Extract the (X, Y) coordinate from the center of the cell holding the provided text.  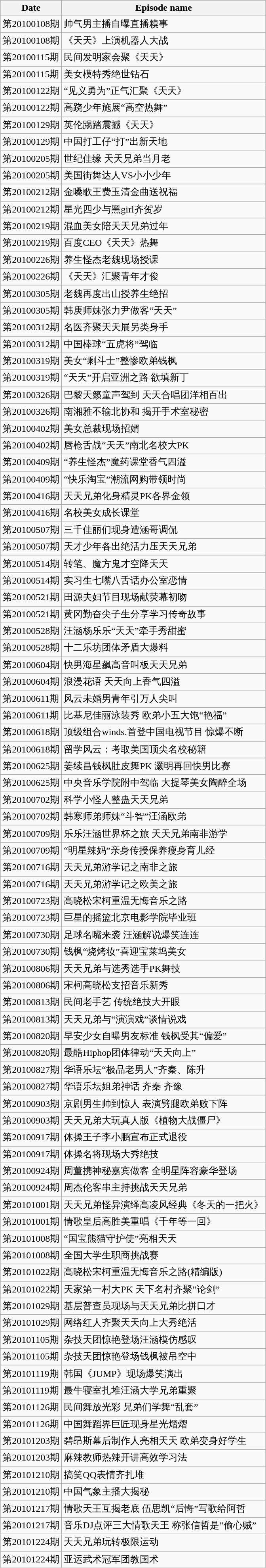
美女模特秀绝世钻石 (164, 75)
高晓松宋柯重温无悔音乐之路 (164, 902)
高跷少年施展“高空热舞” (164, 109)
顶级组合winds.首登中国电视节目 惊爆不断 (164, 733)
韩庚师妹张力尹做客“天天” (164, 311)
情歌皇后高胜美重唱《千年等一回》 (164, 1222)
情歌天王互揭老底 伍思凯“后悔”写歌给阿哲 (164, 1509)
体操王子李小鹏宣布正式退役 (164, 1138)
华语乐坛姐弟神话 齐秦 齐豫 (164, 1087)
天天兄弟与“演演戏”谈情说戏 (164, 1020)
《天天》汇聚青年才俊 (164, 277)
《天天》上演机器人大战 (164, 40)
全国大学生职商挑战赛 (164, 1256)
体操名将现场大秀绝技 (164, 1154)
中国舞蹈界巨匠现身星光熠熠 (164, 1425)
早安少女自曝男友标准 钱枫受其“偏爱” (164, 1036)
天天兄弟游学记之欧美之旅 (164, 885)
巨星的摇篮北京电影学院毕业班 (164, 918)
中国棒球“五虎将”驾临 (164, 345)
韩寒师弟师妹“斗智”汪涵欧弟 (164, 817)
南湘雅不输北协和 揭开手术室秘密 (164, 412)
杂技天团惊艳登场汪涵模仿感叹 (164, 1340)
“明星辣妈”亲身传授保养瘦身育儿经 (164, 851)
韩国《JUMP》现场爆笑演出 (164, 1374)
音乐DJ点评三大情歌天王 称张信哲是“偷心贼” (164, 1526)
“天天”开启亚洲之路 欲填新丁 (164, 378)
天天兄弟大玩真人版《植物大战僵尸》 (164, 1120)
美国街舞达人VS小小少年 (164, 176)
百度CEO《天天》热舞 (164, 243)
田源夫妇节目现场献荧幕初吻 (164, 598)
名校美女成长课堂 (164, 513)
唇枪舌战“天天”南北名校大PK (164, 446)
搞笑QQ表情齐扎堆 (164, 1475)
麻辣教师热辣开讲高效学习法 (164, 1458)
中央音乐学院附中驾临 大提琴美女陶醉全场 (164, 783)
“快乐淘宝”潮流网购带领时尚 (164, 480)
天家第一村大PK 天下名村齐聚“论剑” (164, 1289)
足球名嘴来袭 汪涵解说爆笑连连 (164, 935)
钱枫“烧烤妆”喜迎宝莱坞美女 (164, 952)
名医齐聚天天展另类身手 (164, 327)
世纪佳缘 天天兄弟当月老 (164, 159)
留学风云：考取美国顶尖名校秘籍 (164, 749)
京剧男生帅到惊人 表演劈腿欧弟败下阵 (164, 1104)
基层普查员现场与天天兄弟比拼口才 (164, 1307)
星光四少与黑girl齐贺岁 (164, 209)
宋柯高晓松支招音乐新秀 (164, 986)
混血美女陪天天兄弟过年 (164, 227)
中国打工仔“打”出新天地 (164, 142)
美女“剩斗士”整惨欧弟钱枫 (164, 362)
天才少年各出绝活力压天天兄弟 (164, 547)
十二乐坊团体矛盾大爆料 (164, 649)
老魏再度出山授养生绝招 (164, 294)
姜续昌钱枫肚皮舞PK 灏明再回快男比赛 (164, 767)
最酷Hiphop团体律动“天天向上” (164, 1053)
科学小怪人整蛊天天兄弟 (164, 800)
乐乐汪涵世界杯之旅 天天兄弟南非游学 (164, 834)
帅气男主播自曝直播糗事 (164, 24)
民间发明家会聚《天天》 (164, 58)
天天兄弟怪异演绎高凌风经典《冬天的一把火》 (164, 1205)
“国宝熊猫守护使”亮相天天 (164, 1239)
养生怪杰老魏现场授课 (164, 260)
天天兄弟玩转极限运动 (164, 1542)
中国气象主播大揭秘 (164, 1492)
民间舞放光彩 兄弟们学舞“乱套” (164, 1407)
杂技天团惊艳登场钱枫被吊空中 (164, 1357)
汪涵杨乐乐“天天”牵手秀甜蜜 (164, 631)
碧昂斯幕后制作人亮相天天 欧弟变身好学生 (164, 1442)
天天兄弟与选秀选手PK舞技 (164, 969)
“见义勇为”正气汇聚《天天》 (164, 91)
亚运武术冠军团教国术 (164, 1560)
天天兄弟化身精灵PK各界金领 (164, 496)
周杰伦客串主持挑战天天兄弟 (164, 1189)
网络红人齐聚天天向上大秀绝活 (164, 1323)
天天兄弟游学记之南非之旅 (164, 867)
转笔、魔方鬼才空降天天 (164, 564)
Episode name (164, 8)
风云未婚男青年引万人尖叫 (164, 699)
民间老手艺 传统绝技大开眼 (164, 1002)
黄冈勤奋尖子生分享学习传奇故事 (164, 615)
实习生七嘴八舌话办公室恋情 (164, 580)
快男海星飙高音叫板天天兄弟 (164, 665)
浪漫花语 天天向上香气四溢 (164, 682)
三千佳丽们现身遭涵哥调侃 (164, 530)
华语乐坛“极品老男人”齐秦、陈升 (164, 1070)
金嗓歌王费玉清金曲送祝福 (164, 193)
最牛寝室扎堆汪涵大学兄弟重聚 (164, 1391)
美女总裁现场招婿 (164, 429)
英伦踢踏震撼《天天》 (164, 125)
巴黎天籁童声驾到 天天合唱团洋相百出 (164, 395)
周董携神秘嘉宾做客 全明星阵容豪华登场 (164, 1171)
比基尼佳丽泳装秀 欧弟小五大饱“艳福” (164, 716)
高晓松宋柯重温无悔音乐之路(精编版) (164, 1273)
Date (31, 8)
“养生怪杰”魔药课堂香气四溢 (164, 462)
